Locate the cell with the specified text and output its [X, Y] center coordinate. 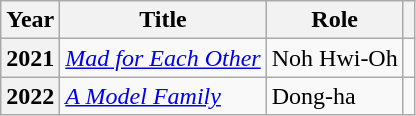
Year [30, 20]
Dong-ha [334, 96]
2021 [30, 58]
Noh Hwi-Oh [334, 58]
Mad for Each Other [163, 58]
A Model Family [163, 96]
Title [163, 20]
2022 [30, 96]
Role [334, 20]
